Find where the given text appears and provide that cell's center as (X, Y) coordinate. 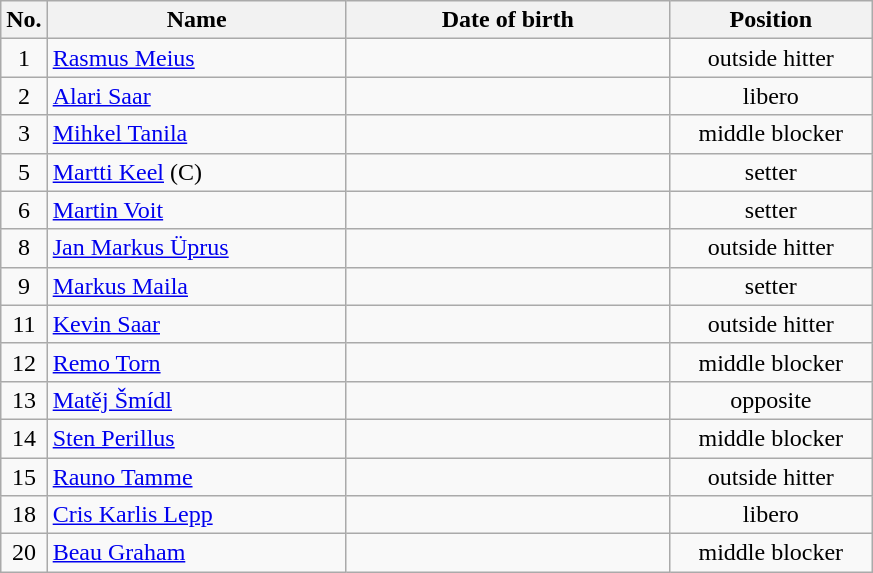
Martin Voit (196, 210)
1 (24, 58)
14 (24, 438)
6 (24, 210)
Kevin Saar (196, 324)
15 (24, 477)
Date of birth (508, 20)
Jan Markus Üprus (196, 248)
5 (24, 172)
18 (24, 515)
9 (24, 286)
Rauno Tamme (196, 477)
Remo Torn (196, 362)
12 (24, 362)
opposite (770, 400)
Position (770, 20)
Mihkel Tanila (196, 134)
13 (24, 400)
Martti Keel (C) (196, 172)
Alari Saar (196, 96)
Cris Karlis Lepp (196, 515)
Sten Perillus (196, 438)
Markus Maila (196, 286)
11 (24, 324)
Rasmus Meius (196, 58)
Matěj Šmídl (196, 400)
8 (24, 248)
Beau Graham (196, 553)
No. (24, 20)
3 (24, 134)
20 (24, 553)
Name (196, 20)
2 (24, 96)
